Pinpoint the cell where the given text exists, returning its (X, Y) midpoint coordinate. 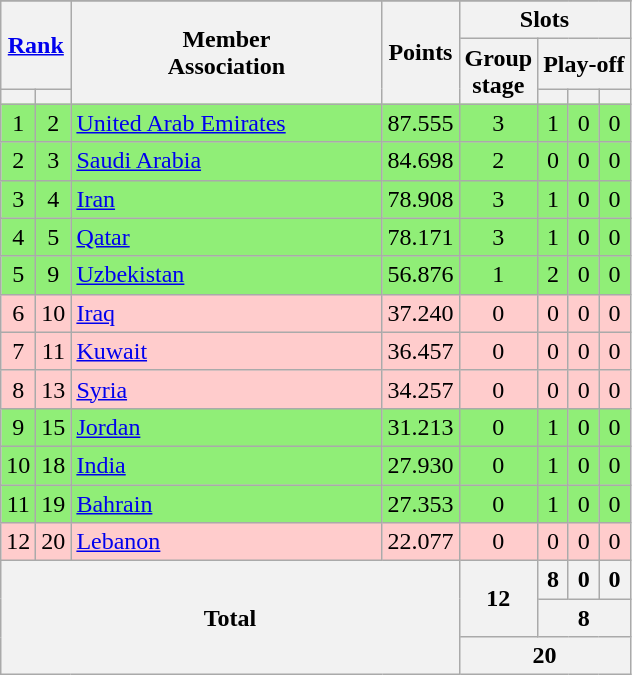
Slots (544, 20)
Iraq (226, 313)
18 (54, 465)
36.457 (420, 351)
Syria (226, 389)
Total (230, 618)
7 (18, 351)
31.213 (420, 427)
United Arab Emirates (226, 123)
19 (54, 503)
6 (18, 313)
78.908 (420, 199)
15 (54, 427)
Qatar (226, 237)
Groupstage (498, 72)
78.171 (420, 237)
56.876 (420, 275)
Lebanon (226, 542)
37.240 (420, 313)
Rank (36, 45)
Iran (226, 199)
27.353 (420, 503)
13 (54, 389)
Kuwait (226, 351)
Bahrain (226, 503)
84.698 (420, 161)
Jordan (226, 427)
India (226, 465)
Uzbekistan (226, 275)
Points (420, 52)
Saudi Arabia (226, 161)
MemberAssociation (226, 52)
22.077 (420, 542)
Play-off (584, 64)
34.257 (420, 389)
87.555 (420, 123)
27.930 (420, 465)
